Pinpoint the cell where the given text exists, returning its (x, y) midpoint coordinate. 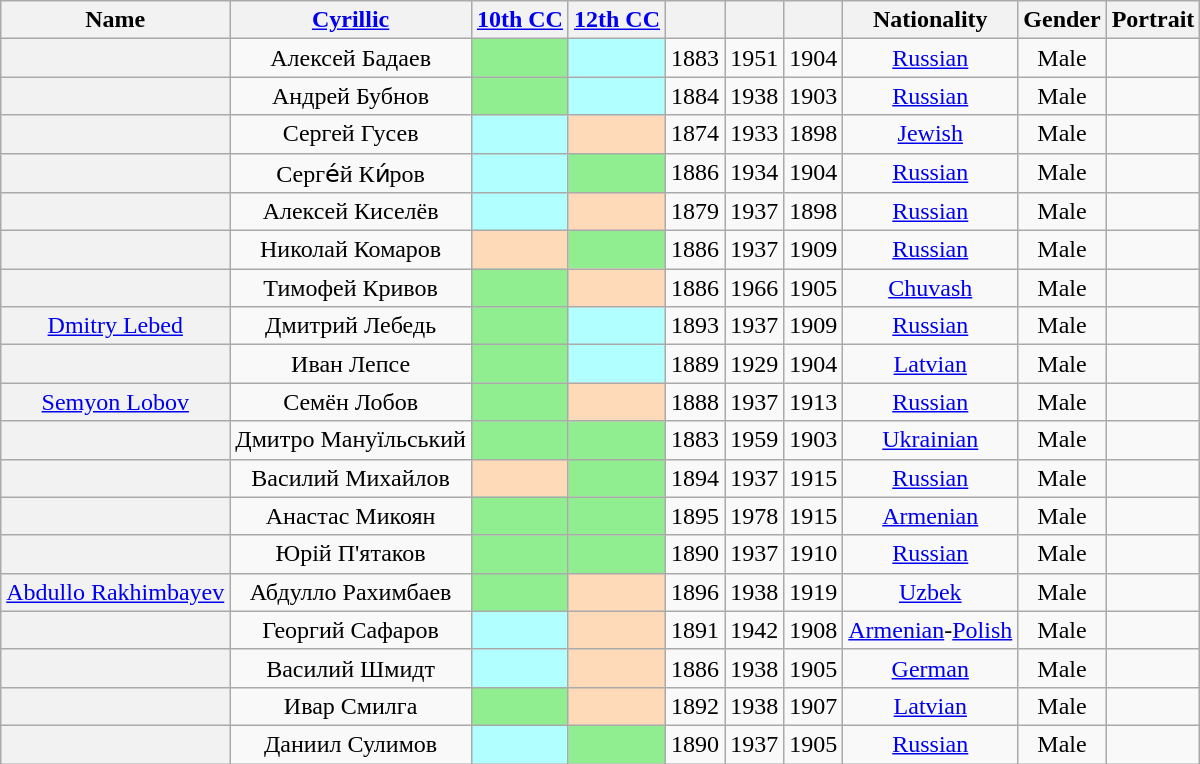
Василий Шмидт (351, 668)
Даниил Сулимов (351, 744)
German (930, 668)
Dmitry Lebed (116, 326)
Георгий Сафаров (351, 630)
Armenian-Polish (930, 630)
Portrait (1153, 20)
Ukrainian (930, 440)
Nationality (930, 20)
Semyon Lobov (116, 402)
Дмитрий Лебедь (351, 326)
1892 (696, 706)
Семён Лобов (351, 402)
1894 (696, 478)
1874 (696, 134)
Василий Михайлов (351, 478)
1888 (696, 402)
Armenian (930, 516)
Ивар Смилга (351, 706)
1907 (814, 706)
Иван Лепсе (351, 364)
12th CC (616, 20)
Chuvash (930, 288)
Серге́й Ки́ров (351, 173)
Jewish (930, 134)
1929 (754, 364)
1896 (696, 592)
Gender (1062, 20)
Cyrillic (351, 20)
1913 (814, 402)
1895 (696, 516)
1879 (696, 212)
1942 (754, 630)
1889 (696, 364)
1951 (754, 58)
1893 (696, 326)
1933 (754, 134)
1934 (754, 173)
Анастас Микоян (351, 516)
1966 (754, 288)
Николай Комаров (351, 250)
Андрей Бубнов (351, 96)
Алексей Бадаев (351, 58)
1910 (814, 554)
1908 (814, 630)
1884 (696, 96)
1978 (754, 516)
Uzbek (930, 592)
Алексей Киселёв (351, 212)
1919 (814, 592)
Абдулло Рахимбаев (351, 592)
Юрій П'ятаков (351, 554)
Сергей Гусев (351, 134)
10th CC (520, 20)
1959 (754, 440)
1891 (696, 630)
Name (116, 20)
Abdullo Rakhimbayev (116, 592)
Тимофей Кривов (351, 288)
Дмитро Мануїльський (351, 440)
